Provide the (X, Y) coordinate of the cell's center where the given text is located.  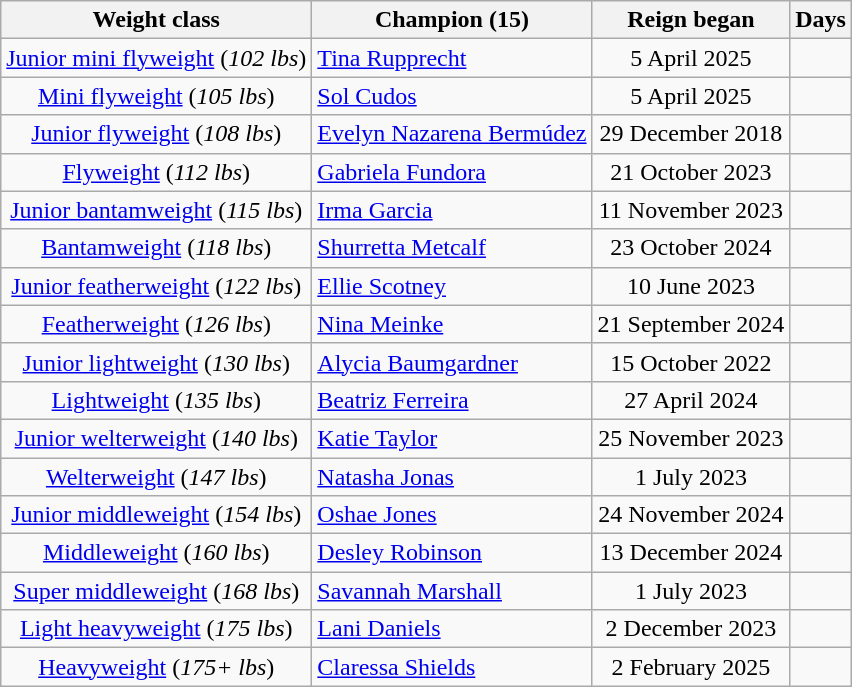
Claressa Shields (452, 667)
21 October 2023 (691, 172)
Bantamweight (118 lbs) (156, 248)
Gabriela Fundora (452, 172)
Lightweight (135 lbs) (156, 400)
25 November 2023 (691, 438)
Junior welterweight (140 lbs) (156, 438)
Welterweight (147 lbs) (156, 477)
27 April 2024 (691, 400)
Flyweight (112 lbs) (156, 172)
Shurretta Metcalf (452, 248)
Junior lightweight (130 lbs) (156, 362)
Tina Rupprecht (452, 58)
Alycia Baumgardner (452, 362)
Junior bantamweight (115 lbs) (156, 210)
Nina Meinke (452, 324)
11 November 2023 (691, 210)
Super middleweight (168 lbs) (156, 591)
21 September 2024 (691, 324)
Desley Robinson (452, 553)
15 October 2022 (691, 362)
13 December 2024 (691, 553)
Days (821, 20)
Heavyweight (175+ lbs) (156, 667)
Mini flyweight (105 lbs) (156, 96)
Weight class (156, 20)
Junior flyweight (108 lbs) (156, 134)
Sol Cudos (452, 96)
Beatriz Ferreira (452, 400)
2 February 2025 (691, 667)
Savannah Marshall (452, 591)
29 December 2018 (691, 134)
Lani Daniels (452, 629)
Reign began (691, 20)
10 June 2023 (691, 286)
Katie Taylor (452, 438)
24 November 2024 (691, 515)
Irma Garcia (452, 210)
Junior featherweight (122 lbs) (156, 286)
Champion (15) (452, 20)
Light heavyweight (175 lbs) (156, 629)
Oshae Jones (452, 515)
Featherweight (126 lbs) (156, 324)
Natasha Jonas (452, 477)
23 October 2024 (691, 248)
Junior mini flyweight (102 lbs) (156, 58)
Ellie Scotney (452, 286)
Middleweight (160 lbs) (156, 553)
Evelyn Nazarena Bermúdez (452, 134)
Junior middleweight (154 lbs) (156, 515)
2 December 2023 (691, 629)
